Provide the (x, y) coordinate of the cell's center where the given text is located.  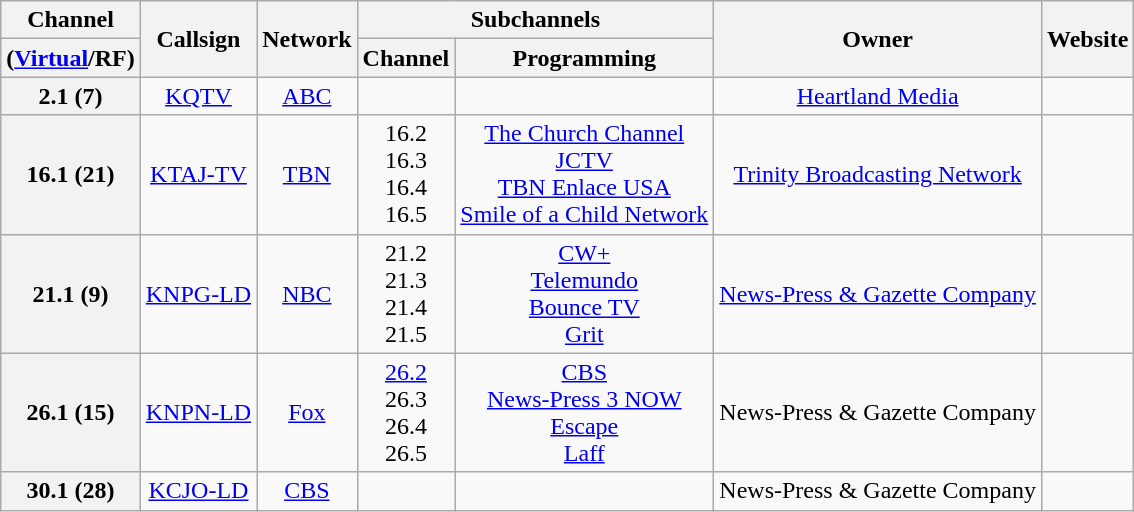
Owner (878, 39)
(Virtual/RF) (71, 58)
2.1 (7) (71, 96)
KNPG-LD (198, 294)
CBS (307, 491)
16.216.316.416.5 (406, 174)
KNPN-LD (198, 412)
21.221.321.421.5 (406, 294)
Trinity Broadcasting Network (878, 174)
KCJO-LD (198, 491)
Fox (307, 412)
Website (1087, 39)
21.1 (9) (71, 294)
16.1 (21) (71, 174)
TBN (307, 174)
Network (307, 39)
KTAJ-TV (198, 174)
NBC (307, 294)
Subchannels (536, 20)
Callsign (198, 39)
CW+TelemundoBounce TVGrit (584, 294)
30.1 (28) (71, 491)
26.1 (15) (71, 412)
KQTV (198, 96)
The Church ChannelJCTVTBN Enlace USASmile of a Child Network (584, 174)
Programming (584, 58)
26.226.326.426.5 (406, 412)
CBSNews-Press 3 NOWEscapeLaff (584, 412)
Heartland Media (878, 96)
ABC (307, 96)
